Provide the [X, Y] coordinate of the cell's center where the given text is located.  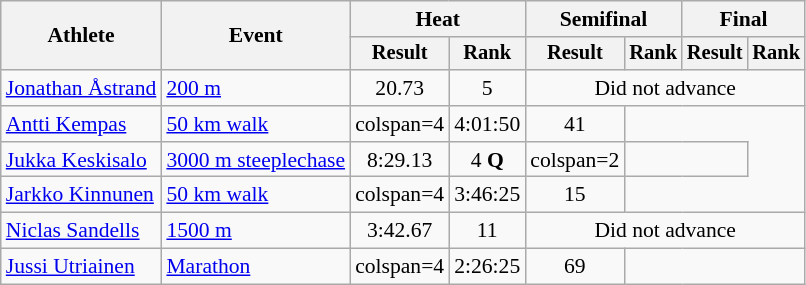
Final [744, 19]
Marathon [256, 267]
4 Q [487, 160]
3:42.67 [400, 231]
20.73 [400, 88]
Jukka Keskisalo [82, 160]
Event [256, 36]
15 [574, 195]
1500 m [256, 231]
2:26:25 [487, 267]
41 [574, 124]
4:01:50 [487, 124]
69 [574, 267]
8:29.13 [400, 160]
5 [487, 88]
200 m [256, 88]
Niclas Sandells [82, 231]
colspan=2 [574, 160]
Semifinal [604, 19]
3:46:25 [487, 195]
Jonathan Åstrand [82, 88]
Jarkko Kinnunen [82, 195]
3000 m steeplechase [256, 160]
11 [487, 231]
Heat [438, 19]
Athlete [82, 36]
Jussi Utriainen [82, 267]
Antti Kempas [82, 124]
